Find where the given text appears and provide that cell's center as [x, y] coordinate. 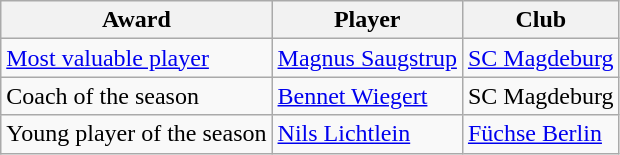
Club [540, 20]
Coach of the season [136, 96]
Award [136, 20]
Young player of the season [136, 134]
Nils Lichtlein [367, 134]
Füchse Berlin [540, 134]
Player [367, 20]
Bennet Wiegert [367, 96]
Magnus Saugstrup [367, 58]
Most valuable player [136, 58]
